Search for the cell housing the specified text and yield its [X, Y] center coordinate. 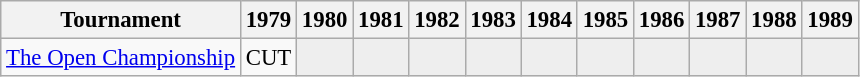
Tournament [121, 20]
The Open Championship [121, 58]
CUT [268, 58]
1984 [549, 20]
1983 [493, 20]
1985 [605, 20]
1986 [661, 20]
1980 [325, 20]
1987 [718, 20]
1981 [381, 20]
1982 [437, 20]
1989 [830, 20]
1988 [774, 20]
1979 [268, 20]
